For the text-containing cell, return its midpoint in (x, y) coordinate format. 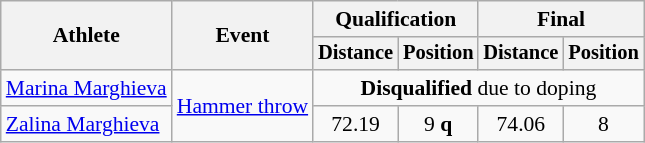
Qualification (396, 19)
9 q (438, 124)
Marina Marghieva (86, 88)
8 (603, 124)
Final (560, 19)
Hammer throw (242, 106)
74.06 (520, 124)
72.19 (356, 124)
Athlete (86, 36)
Disqualified due to doping (478, 88)
Event (242, 36)
Zalina Marghieva (86, 124)
